Capture the cell that displays the provided text and extract its [x, y] central coordinate. 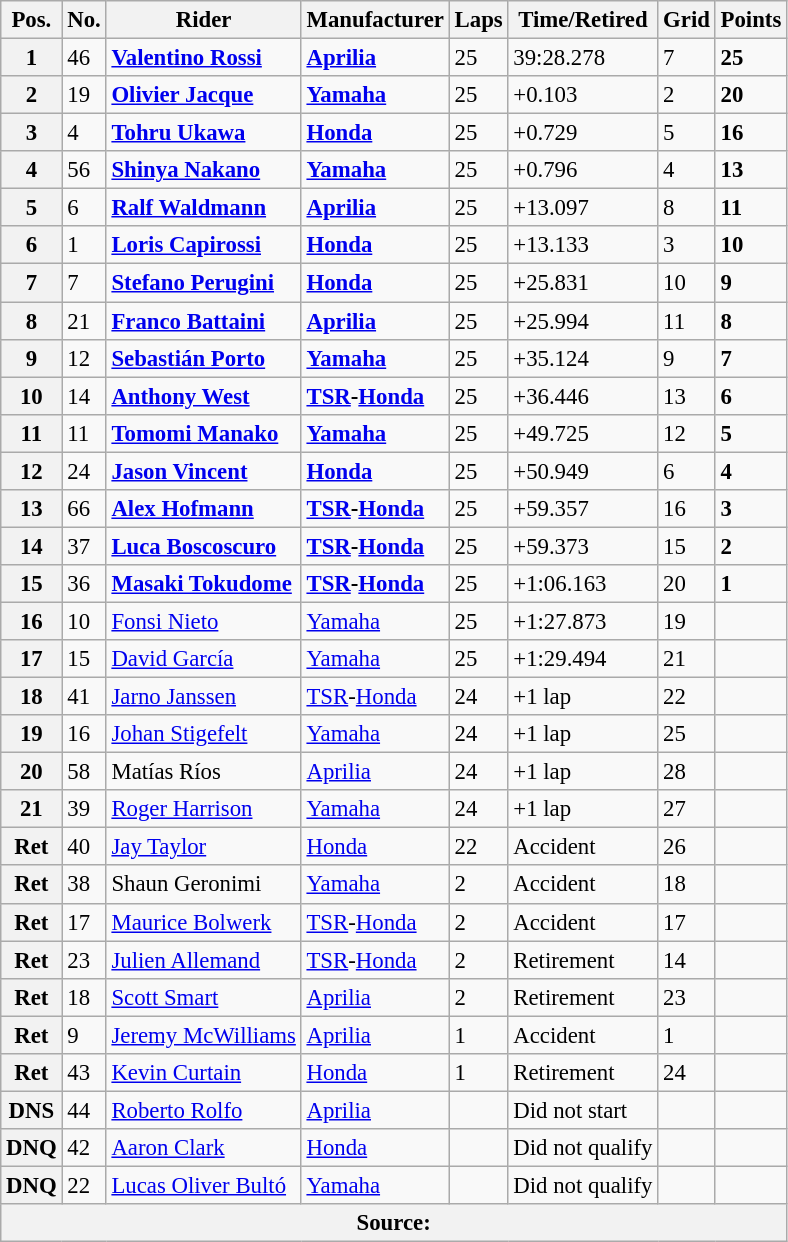
40 [84, 847]
+50.949 [583, 471]
28 [686, 772]
Franco Battaini [204, 321]
+1:27.873 [583, 621]
Source: [394, 1223]
Roger Harrison [204, 809]
+0.796 [583, 170]
Jeremy McWilliams [204, 1035]
Valentino Rossi [204, 58]
David García [204, 659]
Alex Hofmann [204, 509]
Roberto Rolfo [204, 1110]
Stefano Perugini [204, 283]
43 [84, 1073]
Tomomi Manako [204, 433]
Lucas Oliver Bultó [204, 1185]
Jarno Janssen [204, 697]
Grid [686, 20]
+25.831 [583, 283]
38 [84, 885]
Fonsi Nieto [204, 621]
+13.133 [583, 245]
Shinya Nakano [204, 170]
42 [84, 1148]
Shaun Geronimi [204, 885]
Points [750, 20]
+59.373 [583, 546]
Rider [204, 20]
Masaki Tokudome [204, 584]
58 [84, 772]
+35.124 [583, 358]
Maurice Bolwerk [204, 922]
66 [84, 509]
+36.446 [583, 396]
+0.729 [583, 133]
Luca Boscoscuro [204, 546]
Laps [478, 20]
+0.103 [583, 95]
+1:06.163 [583, 584]
Ralf Waldmann [204, 208]
Time/Retired [583, 20]
39:28.278 [583, 58]
Olivier Jacque [204, 95]
+49.725 [583, 433]
+59.357 [583, 509]
Tohru Ukawa [204, 133]
26 [686, 847]
Matías Ríos [204, 772]
Aaron Clark [204, 1148]
Scott Smart [204, 997]
36 [84, 584]
44 [84, 1110]
Julien Allemand [204, 960]
Johan Stigefelt [204, 734]
Did not start [583, 1110]
DNS [32, 1110]
27 [686, 809]
56 [84, 170]
41 [84, 697]
46 [84, 58]
Pos. [32, 20]
+1:29.494 [583, 659]
+13.097 [583, 208]
Jason Vincent [204, 471]
37 [84, 546]
39 [84, 809]
Anthony West [204, 396]
Jay Taylor [204, 847]
+25.994 [583, 321]
Sebastián Porto [204, 358]
Loris Capirossi [204, 245]
Manufacturer [375, 20]
No. [84, 20]
Kevin Curtain [204, 1073]
